Identify which cell holds the provided text, then report its (X, Y) central coordinate. 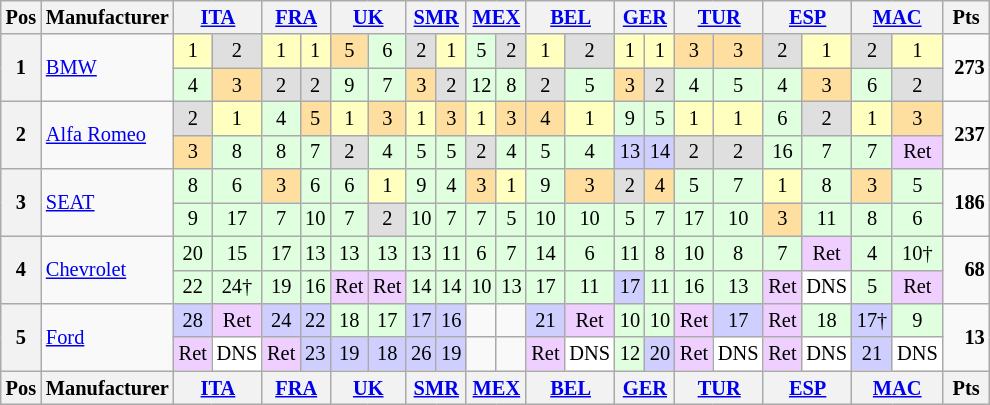
24† (237, 287)
SEAT (108, 202)
273 (966, 68)
24 (281, 320)
26 (421, 354)
186 (966, 202)
15 (237, 253)
10† (917, 253)
68 (966, 270)
Ford (108, 336)
23 (315, 354)
28 (193, 320)
17† (872, 320)
Alfa Romeo (108, 134)
BMW (108, 68)
Chevrolet (108, 270)
237 (966, 134)
